Find where the given text appears and provide that cell's center as [X, Y] coordinate. 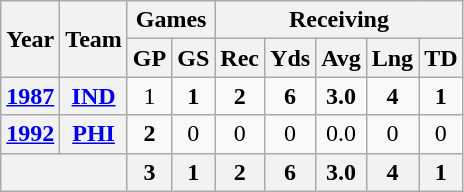
3 [149, 172]
Rec [240, 58]
1987 [30, 96]
GP [149, 58]
0.0 [342, 134]
Team [94, 39]
GS [194, 58]
IND [94, 96]
Lng [392, 58]
Games [170, 20]
TD [441, 58]
Receiving [339, 20]
Year [30, 39]
Yds [290, 58]
Avg [342, 58]
PHI [94, 134]
1992 [30, 134]
